Output the [X, Y] coordinate of the center of the cell containing the given text.  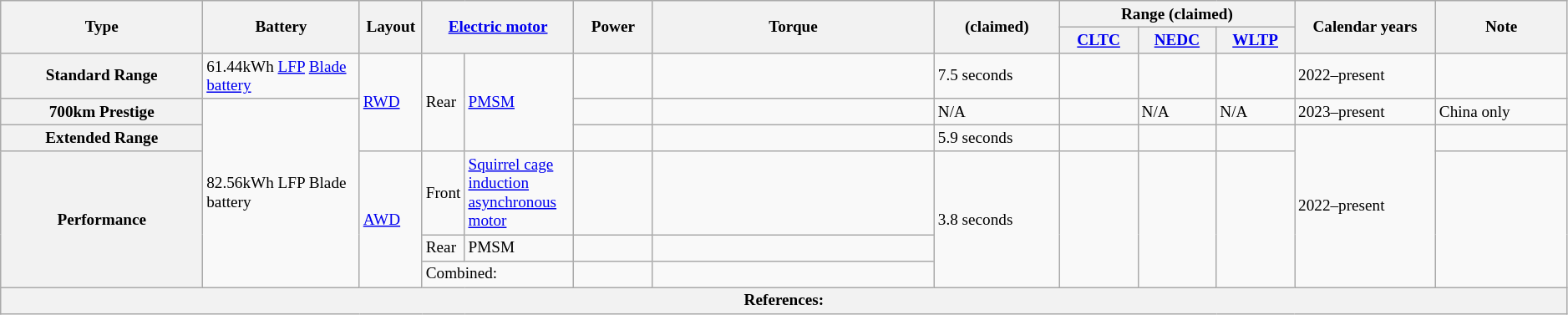
Battery [282, 27]
Calendar years [1365, 27]
Range (claimed) [1176, 14]
NEDC [1177, 40]
(claimed) [997, 27]
700km Prestige [102, 112]
WLTP [1256, 40]
China only [1501, 112]
References: [784, 301]
CLTC [1099, 40]
Note [1501, 27]
7.5 seconds [997, 76]
Power [613, 27]
Standard Range [102, 76]
Combined: [498, 274]
Squirrel cage induction asynchronous motor [520, 192]
Front [443, 192]
Performance [102, 219]
2023–present [1365, 112]
61.44kWh LFP Blade battery [282, 76]
AWD [391, 219]
Extended Range [102, 139]
82.56kWh LFP Blade battery [282, 193]
Torque [794, 27]
3.8 seconds [997, 219]
Layout [391, 27]
Electric motor [498, 27]
Type [102, 27]
RWD [391, 102]
5.9 seconds [997, 139]
